Extract the [X, Y] coordinate from the center of the cell holding the provided text.  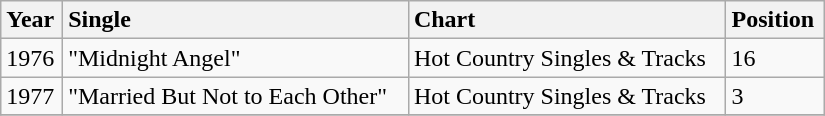
1976 [32, 58]
"Midnight Angel" [236, 58]
16 [775, 58]
"Married But Not to Each Other" [236, 96]
3 [775, 96]
1977 [32, 96]
Year [32, 20]
Single [236, 20]
Chart [567, 20]
Position [775, 20]
